Return the [x, y] coordinate for the center point of the cell that contains the specified text.  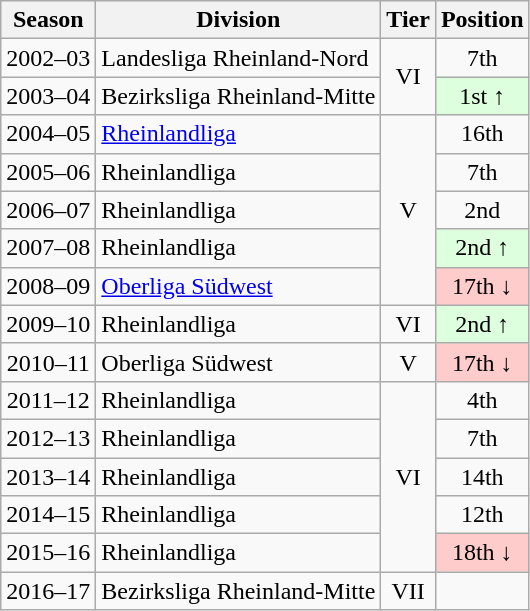
2014–15 [48, 515]
Season [48, 20]
Tier [408, 20]
2007–08 [48, 248]
2004–05 [48, 134]
2011–12 [48, 400]
Landesliga Rheinland-Nord [238, 58]
2003–04 [48, 96]
12th [482, 515]
14th [482, 477]
16th [482, 134]
2013–14 [48, 477]
2015–16 [48, 553]
18th ↓ [482, 553]
2012–13 [48, 438]
2010–11 [48, 362]
VII [408, 591]
2006–07 [48, 210]
Division [238, 20]
2008–09 [48, 286]
2nd [482, 210]
4th [482, 400]
2009–10 [48, 324]
2016–17 [48, 591]
2005–06 [48, 172]
Position [482, 20]
2002–03 [48, 58]
1st ↑ [482, 96]
